Scan for the cell matching the given text and deliver its [x, y] coordinate at center. 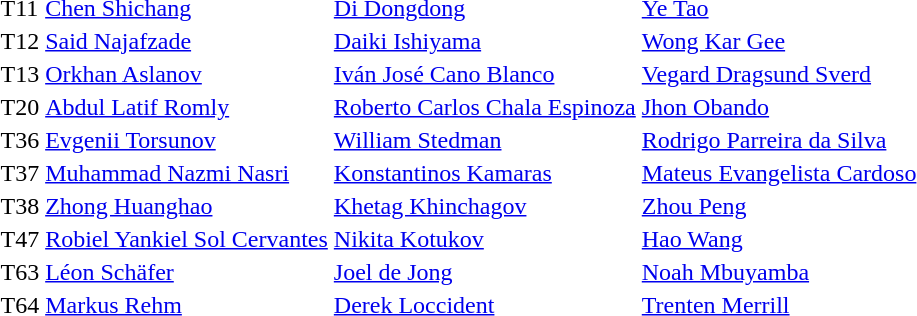
Joel de Jong [484, 272]
Evgenii Torsunov [187, 140]
Khetag Khinchagov [484, 206]
Konstantinos Kamaras [484, 173]
Léon Schäfer [187, 272]
Robiel Yankiel Sol Cervantes [187, 239]
Daiki Ishiyama [484, 41]
Roberto Carlos Chala Espinoza [484, 107]
Said Najafzade [187, 41]
Nikita Kotukov [484, 239]
Zhong Huanghao [187, 206]
Orkhan Aslanov [187, 74]
Abdul Latif Romly [187, 107]
William Stedman [484, 140]
Iván José Cano Blanco [484, 74]
Muhammad Nazmi Nasri [187, 173]
